Capture the cell that displays the provided text and extract its (X, Y) central coordinate. 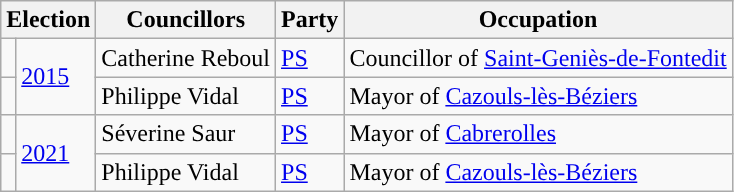
2021 (56, 153)
Séverine Saur (186, 134)
Councillor of Saint-Geniès-de-Fontedit (538, 58)
Councillors (186, 20)
Catherine Reboul (186, 58)
Occupation (538, 20)
Election (48, 20)
2015 (56, 77)
Party (310, 20)
Mayor of Cabrerolles (538, 134)
